Identify which cell holds the provided text, then report its [X, Y] central coordinate. 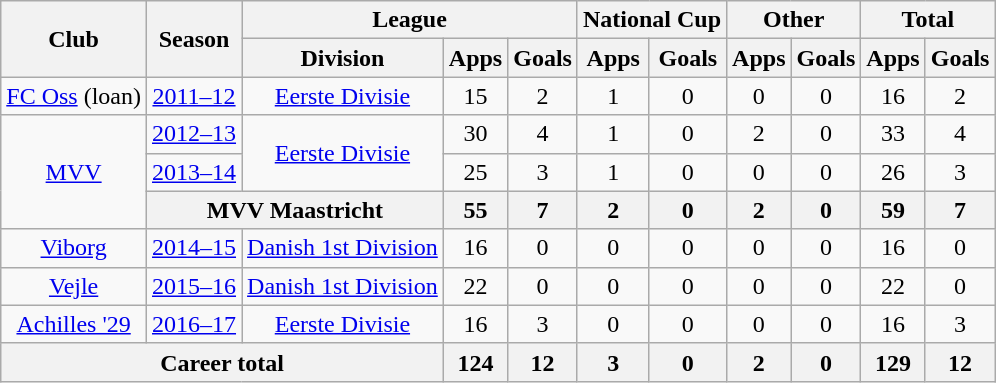
2011–12 [194, 96]
129 [893, 362]
55 [475, 210]
Total [928, 20]
MVV [74, 172]
MVV Maastricht [294, 210]
30 [475, 134]
25 [475, 172]
2015–16 [194, 286]
Career total [222, 362]
Club [74, 39]
Season [194, 39]
Vejle [74, 286]
2014–15 [194, 248]
59 [893, 210]
Other [794, 20]
FC Oss (loan) [74, 96]
League [410, 20]
2013–14 [194, 172]
Achilles '29 [74, 324]
33 [893, 134]
15 [475, 96]
Division [343, 58]
National Cup [652, 20]
26 [893, 172]
124 [475, 362]
2016–17 [194, 324]
Viborg [74, 248]
2012–13 [194, 134]
